Locate the cell with the specified text and output its [x, y] center coordinate. 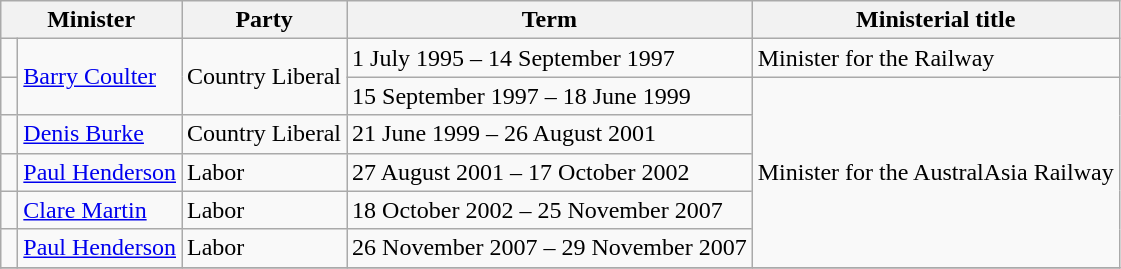
Clare Martin [100, 210]
Barry Coulter [100, 77]
Party [264, 20]
15 September 1997 – 18 June 1999 [550, 96]
26 November 2007 – 29 November 2007 [550, 248]
27 August 2001 – 17 October 2002 [550, 172]
Denis Burke [100, 134]
21 June 1999 – 26 August 2001 [550, 134]
1 July 1995 – 14 September 1997 [550, 58]
Minister for the Railway [936, 58]
Ministerial title [936, 20]
Minister for the AustralAsia Railway [936, 172]
18 October 2002 – 25 November 2007 [550, 210]
Term [550, 20]
Minister [92, 20]
